Provide the [x, y] coordinate of the cell's center where the given text is located.  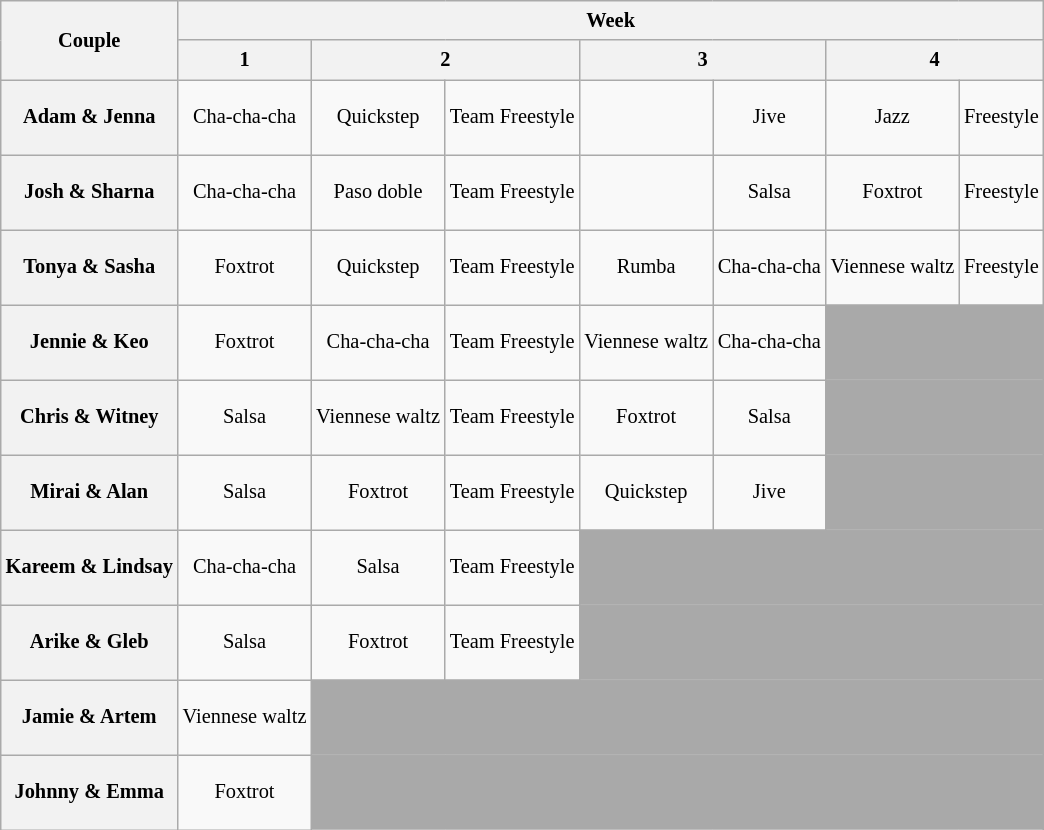
Rumba [646, 268]
3 [702, 60]
Kareem & Lindsay [90, 568]
Paso doble [378, 192]
Jennie & Keo [90, 342]
Couple [90, 40]
1 [245, 60]
2 [445, 60]
Chris & Witney [90, 418]
4 [935, 60]
Johnny & Emma [90, 792]
Mirai & Alan [90, 492]
Week [611, 20]
Tonya & Sasha [90, 268]
Arike & Gleb [90, 642]
Jazz [893, 118]
Adam & Jenna [90, 118]
Josh & Sharna [90, 192]
Jamie & Artem [90, 718]
